Identify which cell holds the provided text, then report its [x, y] central coordinate. 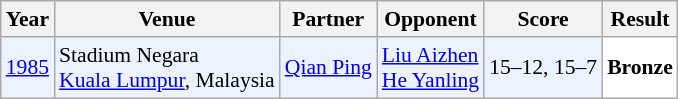
Stadium Negara Kuala Lumpur, Malaysia [167, 68]
Partner [328, 19]
1985 [28, 68]
Qian Ping [328, 68]
Result [640, 19]
Bronze [640, 68]
Score [543, 19]
Liu Aizhen He Yanling [430, 68]
Venue [167, 19]
Year [28, 19]
15–12, 15–7 [543, 68]
Opponent [430, 19]
